Output the (x, y) coordinate of the center of the cell containing the given text.  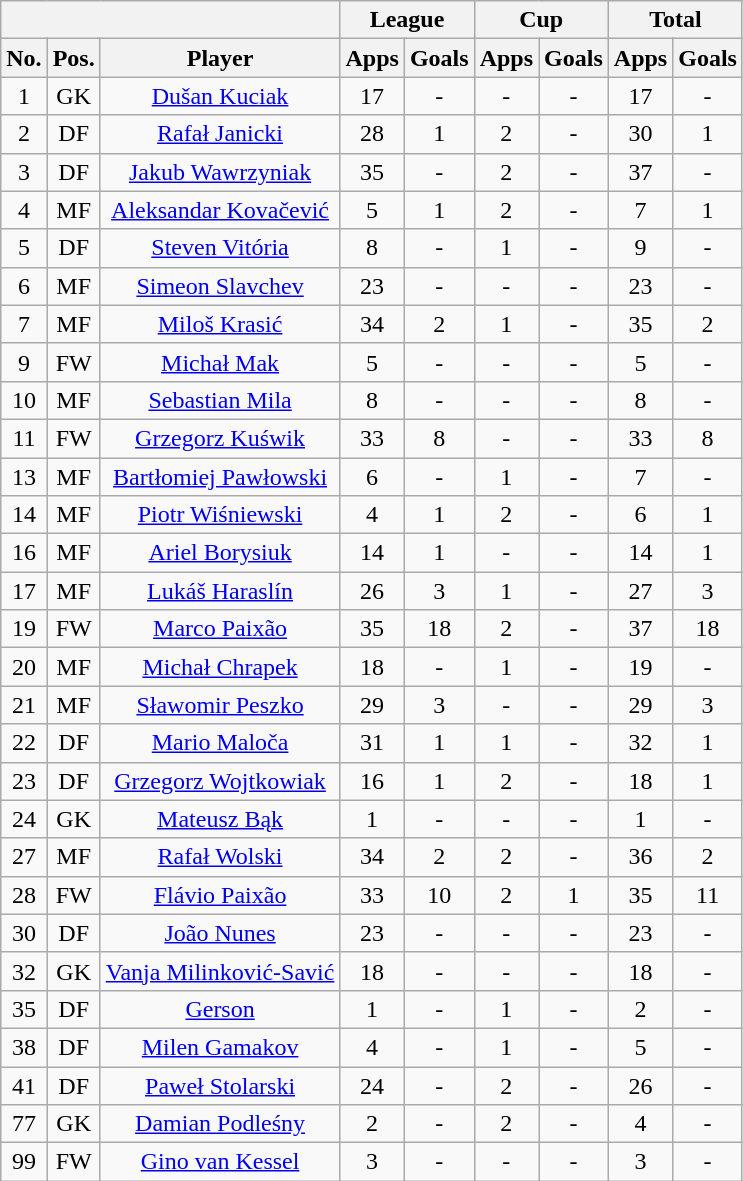
Sławomir Peszko (220, 705)
77 (24, 1124)
Milen Gamakov (220, 1047)
31 (372, 743)
36 (640, 857)
Mario Maloča (220, 743)
No. (24, 58)
Marco Paixão (220, 629)
Mateusz Bąk (220, 819)
Miloš Krasić (220, 324)
Lukáš Haraslín (220, 591)
21 (24, 705)
Grzegorz Wojtkowiak (220, 781)
Sebastian Mila (220, 400)
Total (675, 20)
Steven Vitória (220, 248)
Dušan Kuciak (220, 96)
Michał Mak (220, 362)
League (407, 20)
Cup (541, 20)
Damian Podleśny (220, 1124)
38 (24, 1047)
22 (24, 743)
Ariel Borysiuk (220, 553)
Grzegorz Kuświk (220, 438)
Michał Chrapek (220, 667)
Rafał Janicki (220, 134)
13 (24, 477)
Piotr Wiśniewski (220, 515)
Bartłomiej Pawłowski (220, 477)
20 (24, 667)
Pos. (74, 58)
Aleksandar Kovačević (220, 210)
Vanja Milinković-Savić (220, 971)
Simeon Slavchev (220, 286)
Jakub Wawrzyniak (220, 172)
Player (220, 58)
Gino van Kessel (220, 1162)
Flávio Paixão (220, 895)
Paweł Stolarski (220, 1085)
99 (24, 1162)
Rafał Wolski (220, 857)
Gerson (220, 1009)
João Nunes (220, 933)
41 (24, 1085)
